Capture the cell that displays the provided text and extract its (X, Y) central coordinate. 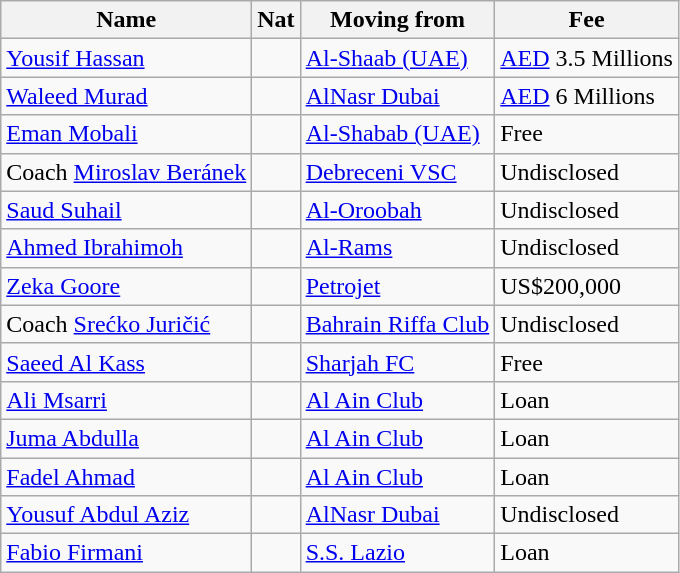
AED 3.5 Millions (587, 58)
Saud Suhail (126, 210)
Waleed Murad (126, 96)
Ali Msarri (126, 400)
Bahrain Riffa Club (398, 324)
Zeka Goore (126, 286)
Nat (276, 20)
Petrojet (398, 286)
Moving from (398, 20)
Coach Srećko Juričić (126, 324)
Yousif Hassan (126, 58)
Debreceni VSC (398, 172)
Yousuf Abdul Aziz (126, 515)
Al-Oroobah (398, 210)
Fabio Firmani (126, 553)
Juma Abdulla (126, 438)
S.S. Lazio (398, 553)
Name (126, 20)
Fee (587, 20)
AED 6 Millions (587, 96)
Fadel Ahmad (126, 477)
Sharjah FC (398, 362)
US$200,000 (587, 286)
Saeed Al Kass (126, 362)
Al-Shabab (UAE) (398, 134)
Al-Shaab (UAE) (398, 58)
Coach Miroslav Beránek (126, 172)
Ahmed Ibrahimoh (126, 248)
Eman Mobali (126, 134)
Al-Rams (398, 248)
